Identify which cell holds the provided text, then report its (X, Y) central coordinate. 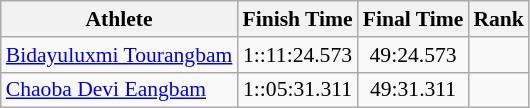
Chaoba Devi Eangbam (120, 90)
Finish Time (297, 19)
1::11:24.573 (297, 55)
1::05:31.311 (297, 90)
Athlete (120, 19)
49:24.573 (414, 55)
Bidayuluxmi Tourangbam (120, 55)
Final Time (414, 19)
49:31.311 (414, 90)
Rank (498, 19)
